Scan for the cell matching the given text and deliver its (X, Y) coordinate at center. 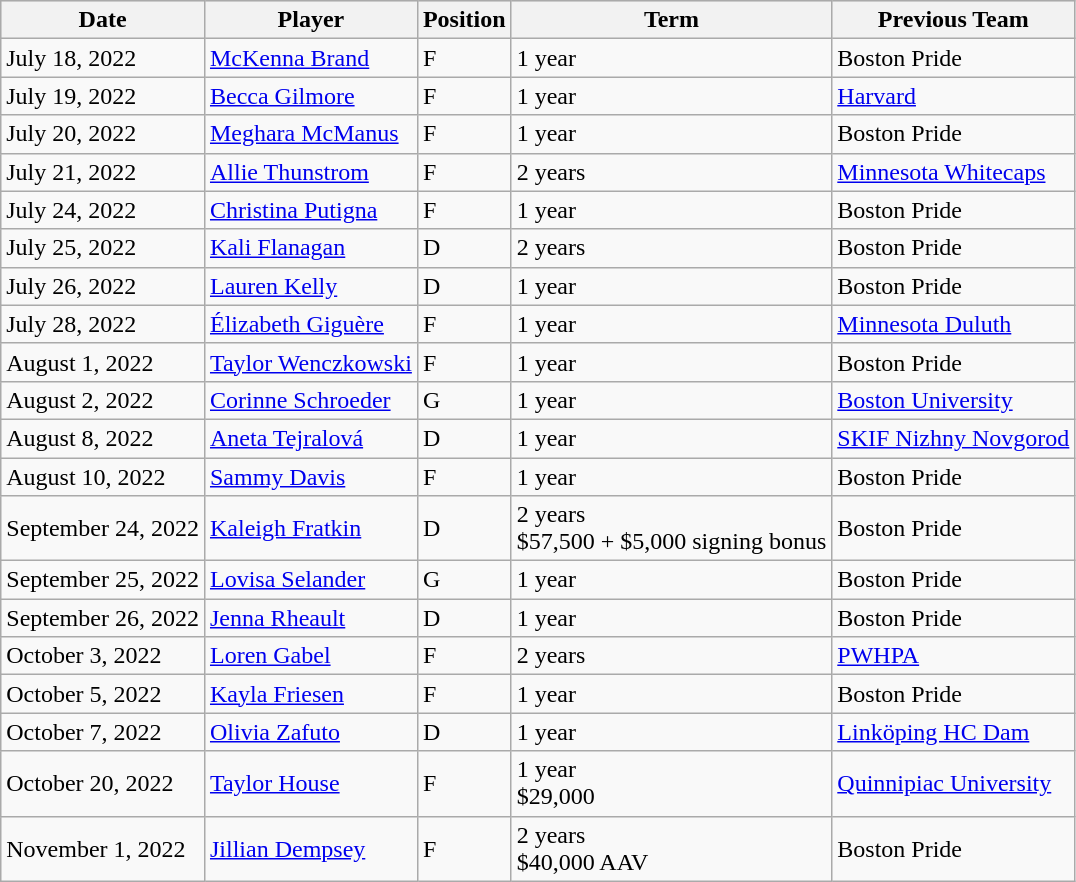
July 28, 2022 (103, 324)
Aneta Tejralová (310, 438)
Lovisa Selander (310, 580)
Linköping HC Dam (954, 732)
October 20, 2022 (103, 784)
Taylor House (310, 784)
Olivia Zafuto (310, 732)
July 19, 2022 (103, 96)
August 1, 2022 (103, 362)
July 18, 2022 (103, 58)
McKenna Brand (310, 58)
Kali Flanagan (310, 248)
Term (672, 20)
September 25, 2022 (103, 580)
Taylor Wenczkowski (310, 362)
Meghara McManus (310, 134)
October 7, 2022 (103, 732)
Boston University (954, 400)
September 26, 2022 (103, 618)
August 10, 2022 (103, 477)
Corinne Schroeder (310, 400)
Kayla Friesen (310, 694)
Élizabeth Giguère (310, 324)
Lauren Kelly (310, 286)
Kaleigh Fratkin (310, 528)
August 2, 2022 (103, 400)
November 1, 2022 (103, 848)
August 8, 2022 (103, 438)
1 year$29,000 (672, 784)
Allie Thunstrom (310, 172)
October 3, 2022 (103, 656)
July 26, 2022 (103, 286)
July 25, 2022 (103, 248)
PWHPA (954, 656)
2 years$57,500 + $5,000 signing bonus (672, 528)
Minnesota Whitecaps (954, 172)
Loren Gabel (310, 656)
September 24, 2022 (103, 528)
Quinnipiac University (954, 784)
Minnesota Duluth (954, 324)
Jenna Rheault (310, 618)
Harvard (954, 96)
October 5, 2022 (103, 694)
Jillian Dempsey (310, 848)
Becca Gilmore (310, 96)
SKIF Nizhny Novgorod (954, 438)
July 24, 2022 (103, 210)
Position (464, 20)
Player (310, 20)
2 years$40,000 AAV (672, 848)
Previous Team (954, 20)
July 21, 2022 (103, 172)
Christina Putigna (310, 210)
Date (103, 20)
Sammy Davis (310, 477)
July 20, 2022 (103, 134)
